Locate the cell with the specified text and output its (X, Y) center coordinate. 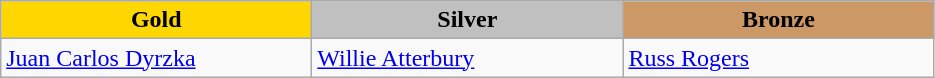
Silver (468, 20)
Gold (156, 20)
Juan Carlos Dyrzka (156, 58)
Russ Rogers (778, 58)
Willie Atterbury (468, 58)
Bronze (778, 20)
